Detect which cell encompasses the target text, then output its (X, Y) center coordinate. 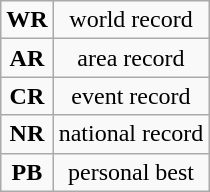
world record (131, 20)
CR (27, 96)
personal best (131, 172)
AR (27, 58)
PB (27, 172)
NR (27, 134)
WR (27, 20)
event record (131, 96)
area record (131, 58)
national record (131, 134)
